Detect which cell encompasses the target text, then output its [X, Y] center coordinate. 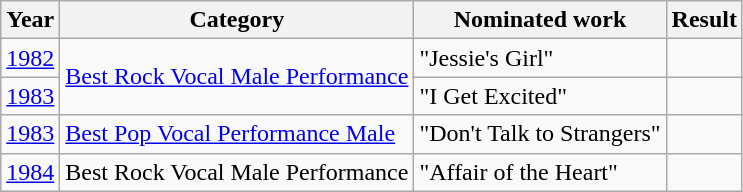
Year [30, 20]
Nominated work [540, 20]
Result [704, 20]
"Affair of the Heart" [540, 172]
Category [237, 20]
1982 [30, 58]
"I Get Excited" [540, 96]
"Jessie's Girl" [540, 58]
"Don't Talk to Strangers" [540, 134]
1984 [30, 172]
Best Pop Vocal Performance Male [237, 134]
